Identify which cell holds the provided text, then report its (X, Y) central coordinate. 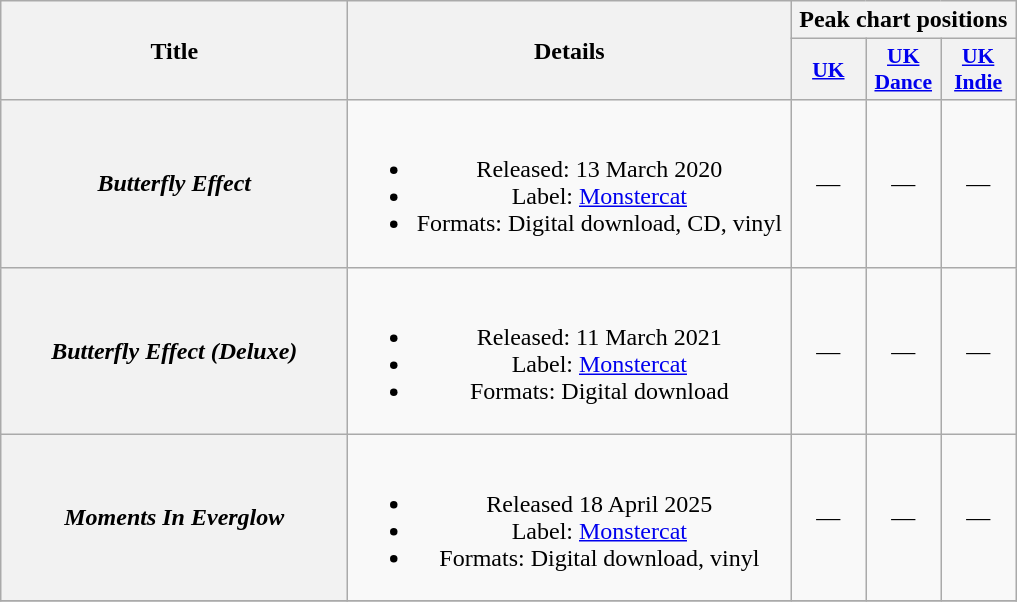
Released 18 April 2025Label: MonstercatFormats: Digital download, vinyl (570, 518)
Moments In Everglow (174, 518)
UK Dance (904, 70)
Released: 11 March 2021Label: MonstercatFormats: Digital download (570, 350)
Butterfly Effect (Deluxe) (174, 350)
Released: 13 March 2020Label: MonstercatFormats: Digital download, CD, vinyl (570, 184)
UK (828, 70)
Title (174, 50)
UK Indie (978, 70)
Peak chart positions (904, 20)
Butterfly Effect (174, 184)
Details (570, 50)
